Detect which cell encompasses the target text, then output its [x, y] center coordinate. 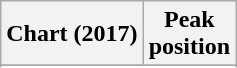
Chart (2017) [72, 34]
Peakposition [189, 34]
